Pinpoint the cell where the given text exists, returning its [x, y] midpoint coordinate. 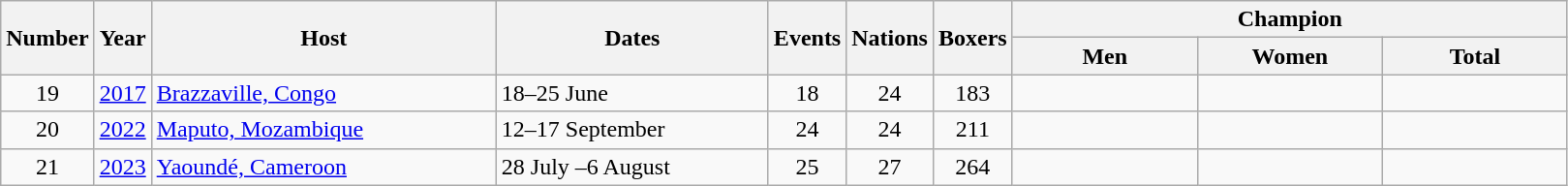
Year [122, 38]
18–25 June [631, 93]
12–17 September [631, 130]
183 [972, 93]
Brazzaville, Congo [323, 93]
Total [1474, 56]
Host [323, 38]
Dates [631, 38]
21 [47, 167]
25 [807, 167]
19 [47, 93]
Maputo, Mozambique [323, 130]
Men [1104, 56]
2022 [122, 130]
Women [1290, 56]
211 [972, 130]
20 [47, 130]
27 [890, 167]
Champion [1290, 19]
28 July –6 August [631, 167]
2023 [122, 167]
Yaoundé, Cameroon [323, 167]
18 [807, 93]
Boxers [972, 38]
Number [47, 38]
Events [807, 38]
2017 [122, 93]
Nations [890, 38]
264 [972, 167]
